Capture the cell that displays the provided text and extract its (X, Y) central coordinate. 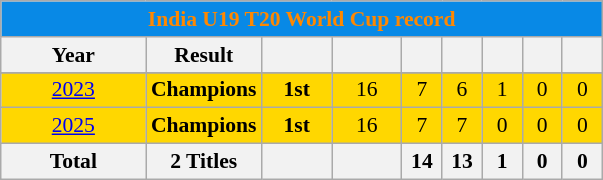
14 (422, 162)
Total (74, 162)
6 (462, 90)
Result (204, 55)
2025 (74, 126)
2 Titles (204, 162)
India U19 T20 World Cup record (302, 19)
Year (74, 55)
2023 (74, 90)
13 (462, 162)
